Identify which cell holds the provided text, then report its (X, Y) central coordinate. 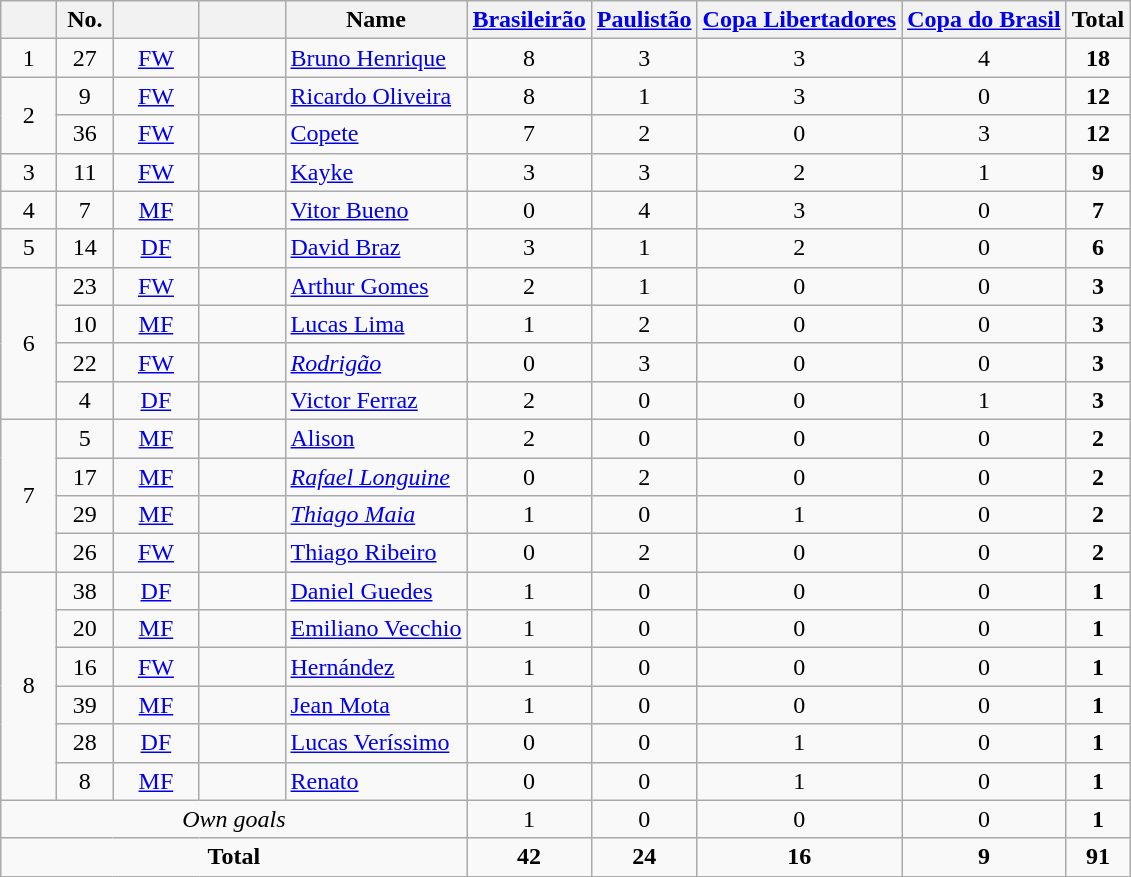
Jean Mota (376, 705)
42 (529, 857)
11 (85, 172)
38 (85, 591)
28 (85, 743)
Rafael Longuine (376, 477)
23 (85, 286)
Own goals (234, 819)
17 (85, 477)
Paulistão (644, 20)
Daniel Guedes (376, 591)
Brasileirão (529, 20)
14 (85, 248)
Kayke (376, 172)
18 (1098, 58)
Vitor Bueno (376, 210)
Emiliano Vecchio (376, 629)
Bruno Henrique (376, 58)
29 (85, 515)
David Braz (376, 248)
Copa Libertadores (800, 20)
Thiago Ribeiro (376, 553)
24 (644, 857)
Thiago Maia (376, 515)
Name (376, 20)
Hernández (376, 667)
10 (85, 324)
Copa do Brasil (984, 20)
Lucas Lima (376, 324)
27 (85, 58)
Arthur Gomes (376, 286)
Rodrigão (376, 362)
Alison (376, 438)
No. (85, 20)
Ricardo Oliveira (376, 96)
Lucas Veríssimo (376, 743)
91 (1098, 857)
Renato (376, 781)
Copete (376, 134)
20 (85, 629)
22 (85, 362)
Victor Ferraz (376, 400)
26 (85, 553)
36 (85, 134)
39 (85, 705)
